Locate the cell with the specified text and output its [X, Y] center coordinate. 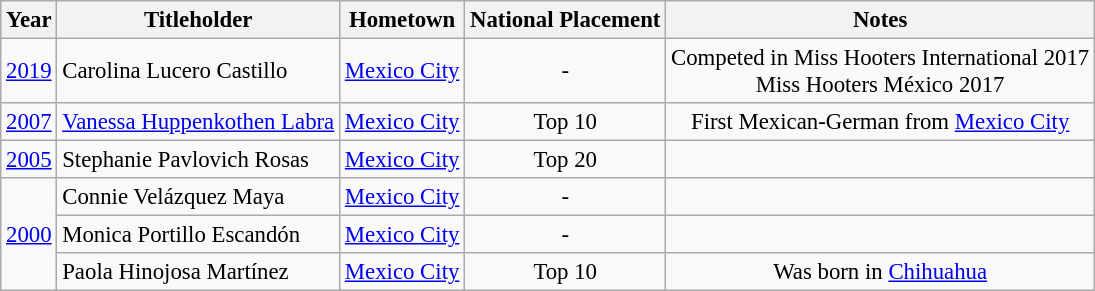
Carolina Lucero Castillo [198, 72]
Vanessa Huppenkothen Labra [198, 122]
Hometown [402, 20]
Monica Portillo Escandón [198, 235]
Top 10 [566, 122]
Top 20 [566, 160]
2000 [29, 234]
Notes [880, 20]
Titleholder [198, 20]
Year [29, 20]
Competed in Miss Hooters International 2017Miss Hooters México 2017 [880, 72]
Connie Velázquez Maya [198, 197]
2019 [29, 72]
Stephanie Pavlovich Rosas [198, 160]
2007 [29, 122]
First Mexican-German from Mexico City [880, 122]
2005 [29, 160]
National Placement [566, 20]
